Provide the [x, y] coordinate of the cell's center where the given text is located.  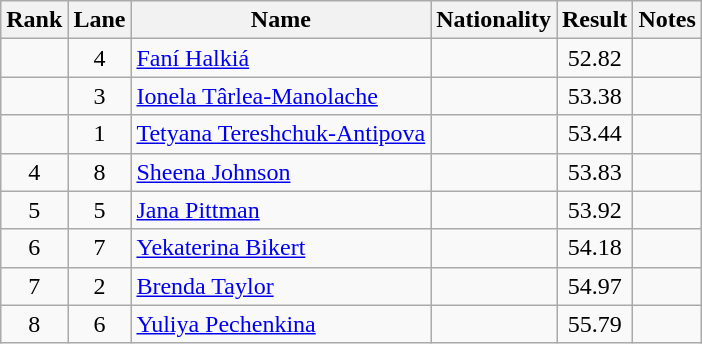
53.44 [594, 134]
Yekaterina Bikert [281, 248]
Yuliya Pechenkina [281, 324]
3 [100, 96]
Faní Halkiá [281, 58]
53.92 [594, 210]
2 [100, 286]
Ionela Târlea-Manolache [281, 96]
Name [281, 20]
Brenda Taylor [281, 286]
Notes [667, 20]
54.97 [594, 286]
53.83 [594, 172]
Tetyana Tereshchuk-Antipova [281, 134]
55.79 [594, 324]
Sheena Johnson [281, 172]
54.18 [594, 248]
Jana Pittman [281, 210]
53.38 [594, 96]
Rank [34, 20]
52.82 [594, 58]
Nationality [494, 20]
Lane [100, 20]
1 [100, 134]
Result [594, 20]
